Locate the cell with the specified text and output its (x, y) center coordinate. 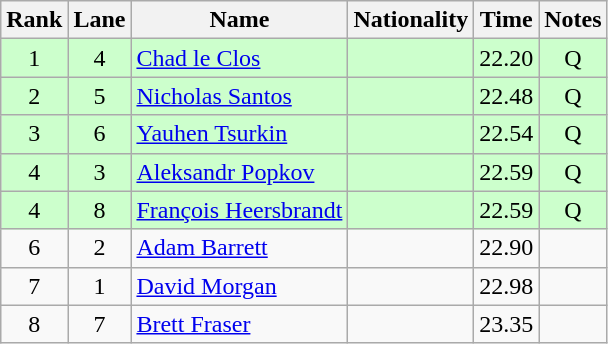
22.98 (506, 286)
Nationality (411, 20)
Notes (573, 20)
22.54 (506, 134)
François Heersbrandt (240, 210)
Aleksandr Popkov (240, 172)
Lane (100, 20)
22.48 (506, 96)
Nicholas Santos (240, 96)
22.20 (506, 58)
Chad le Clos (240, 58)
Yauhen Tsurkin (240, 134)
23.35 (506, 324)
Name (240, 20)
Time (506, 20)
David Morgan (240, 286)
22.90 (506, 248)
Adam Barrett (240, 248)
Rank (34, 20)
Brett Fraser (240, 324)
5 (100, 96)
